Return [x, y] of the center of cell containing provided text 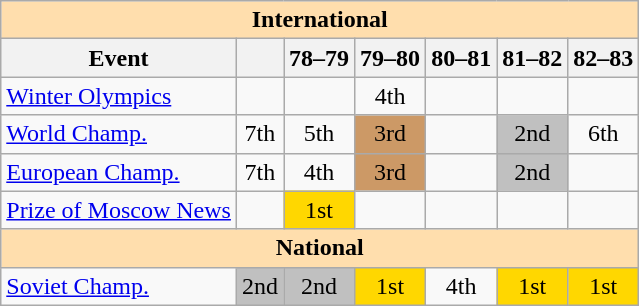
National [320, 248]
78–79 [320, 58]
80–81 [462, 58]
6th [604, 134]
World Champ. [119, 134]
Winter Olympics [119, 96]
82–83 [604, 58]
International [320, 20]
Soviet Champ. [119, 286]
79–80 [390, 58]
Event [119, 58]
81–82 [532, 58]
European Champ. [119, 172]
5th [320, 134]
Prize of Moscow News [119, 210]
